For the text-containing cell, return its midpoint in (X, Y) coordinate format. 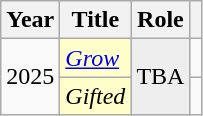
Year (30, 20)
2025 (30, 77)
Role (160, 20)
TBA (160, 77)
Grow (96, 58)
Gifted (96, 96)
Title (96, 20)
